Output the (x, y) coordinate of the center of the cell containing the given text.  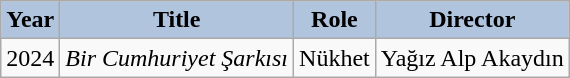
Yağız Alp Akaydın (472, 58)
Bir Cumhuriyet Şarkısı (177, 58)
2024 (30, 58)
Year (30, 20)
Director (472, 20)
Role (335, 20)
Nükhet (335, 58)
Title (177, 20)
